Scan for the cell matching the given text and deliver its (X, Y) coordinate at center. 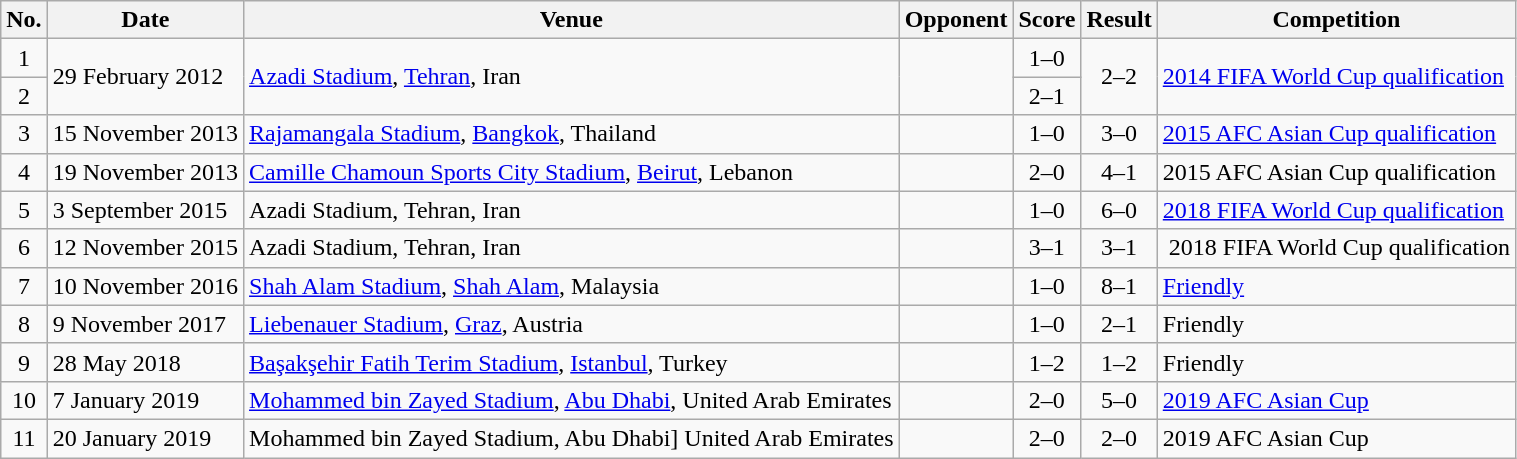
19 November 2013 (145, 172)
7 (24, 286)
Başakşehir Fatih Terim Stadium, Istanbul, Turkey (572, 362)
2 (24, 96)
1 (24, 58)
9 November 2017 (145, 324)
Mohammed bin Zayed Stadium, Abu Dhabi, United Arab Emirates (572, 400)
11 (24, 438)
6 (24, 248)
3 September 2015 (145, 210)
No. (24, 20)
3 (24, 134)
6–0 (1119, 210)
5–0 (1119, 400)
8–1 (1119, 286)
28 May 2018 (145, 362)
10 November 2016 (145, 286)
4 (24, 172)
Venue (572, 20)
Date (145, 20)
Liebenauer Stadium, Graz, Austria (572, 324)
Camille Chamoun Sports City Stadium, Beirut, Lebanon (572, 172)
12 November 2015 (145, 248)
5 (24, 210)
Score (1047, 20)
3–0 (1119, 134)
Rajamangala Stadium, Bangkok, Thailand (572, 134)
2–2 (1119, 77)
Result (1119, 20)
20 January 2019 (145, 438)
10 (24, 400)
Competition (1336, 20)
7 January 2019 (145, 400)
8 (24, 324)
Shah Alam Stadium, Shah Alam, Malaysia (572, 286)
Mohammed bin Zayed Stadium, Abu Dhabi] United Arab Emirates (572, 438)
29 February 2012 (145, 77)
15 November 2013 (145, 134)
2014 FIFA World Cup qualification (1336, 77)
Opponent (956, 20)
4–1 (1119, 172)
9 (24, 362)
